Capture the cell that displays the provided text and extract its [X, Y] central coordinate. 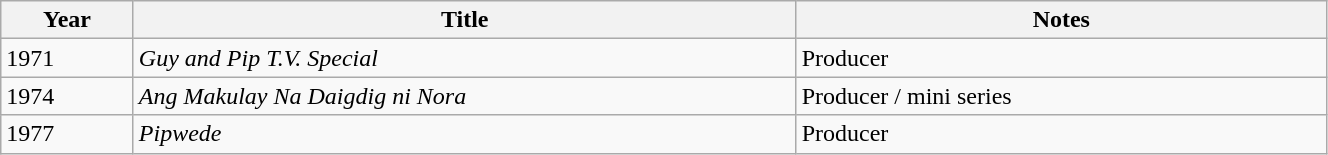
Title [464, 20]
Guy and Pip T.V. Special [464, 58]
Ang Makulay Na Daigdig ni Nora [464, 96]
Producer / mini series [1061, 96]
Year [68, 20]
Notes [1061, 20]
1971 [68, 58]
1977 [68, 134]
Pipwede [464, 134]
1974 [68, 96]
